Search for the cell housing the specified text and yield its [x, y] center coordinate. 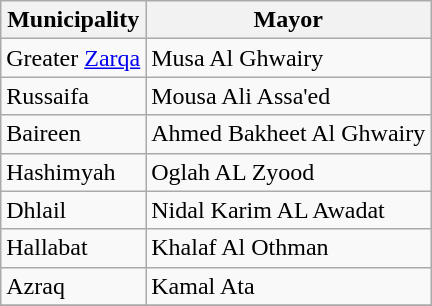
Mayor [288, 20]
Hallabat [74, 248]
Ahmed Bakheet Al Ghwairy [288, 134]
Oglah AL Zyood [288, 172]
Russaifa [74, 96]
Khalaf Al Othman [288, 248]
Azraq [74, 286]
Musa Al Ghwairy [288, 58]
Nidal Karim AL Awadat [288, 210]
Municipality [74, 20]
Kamal Ata [288, 286]
Hashimyah [74, 172]
Mousa Ali Assa'ed [288, 96]
Baireen [74, 134]
Greater Zarqa [74, 58]
Dhlail [74, 210]
